Scan for the cell matching the given text and deliver its (x, y) coordinate at center. 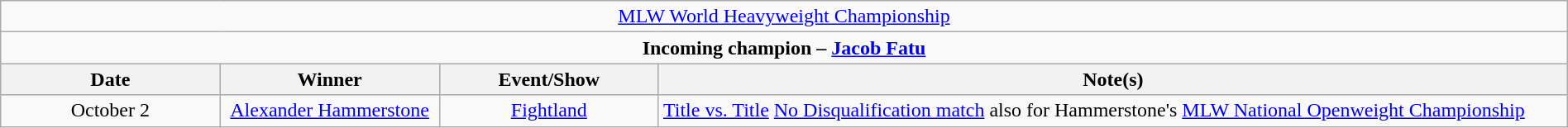
Fightland (549, 111)
Date (111, 79)
Incoming champion – Jacob Fatu (784, 48)
Note(s) (1113, 79)
Title vs. Title No Disqualification match also for Hammerstone's MLW National Openweight Championship (1113, 111)
Alexander Hammerstone (329, 111)
Winner (329, 79)
Event/Show (549, 79)
October 2 (111, 111)
MLW World Heavyweight Championship (784, 17)
